Capture the cell that displays the provided text and extract its (x, y) central coordinate. 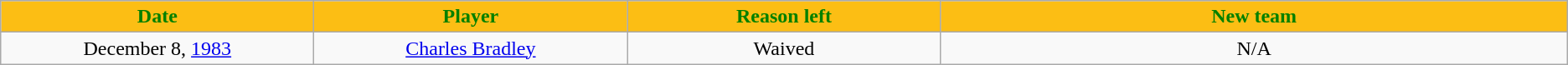
Player (471, 17)
New team (1254, 17)
December 8, 1983 (157, 48)
N/A (1254, 48)
Charles Bradley (471, 48)
Reason left (784, 17)
Date (157, 17)
Waived (784, 48)
